Extract the (X, Y) coordinate from the center of the cell holding the provided text.  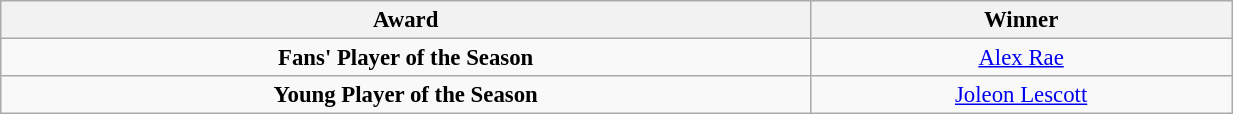
Fans' Player of the Season (406, 58)
Winner (1022, 20)
Joleon Lescott (1022, 95)
Award (406, 20)
Alex Rae (1022, 58)
Young Player of the Season (406, 95)
